Identify which cell holds the provided text, then report its (X, Y) central coordinate. 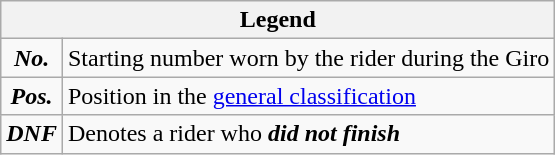
DNF (32, 134)
Starting number worn by the rider during the Giro (308, 58)
Position in the general classification (308, 96)
Denotes a rider who did not finish (308, 134)
No. (32, 58)
Legend (278, 20)
Pos. (32, 96)
